For the text-containing cell, return its midpoint in (x, y) coordinate format. 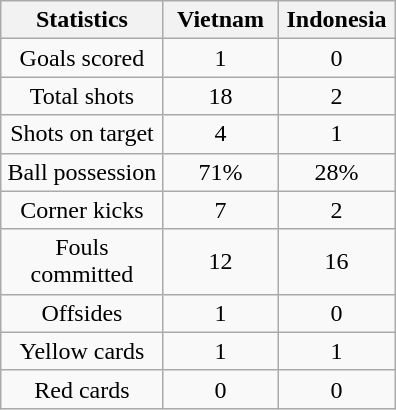
Statistics (82, 20)
Goals scored (82, 58)
16 (337, 262)
4 (220, 134)
Corner kicks (82, 210)
Shots on target (82, 134)
28% (337, 172)
Yellow cards (82, 351)
71% (220, 172)
Ball possession (82, 172)
Red cards (82, 389)
Vietnam (220, 20)
18 (220, 96)
7 (220, 210)
12 (220, 262)
Offsides (82, 313)
Indonesia (337, 20)
Fouls committed (82, 262)
Total shots (82, 96)
